Search for the cell housing the specified text and yield its (x, y) center coordinate. 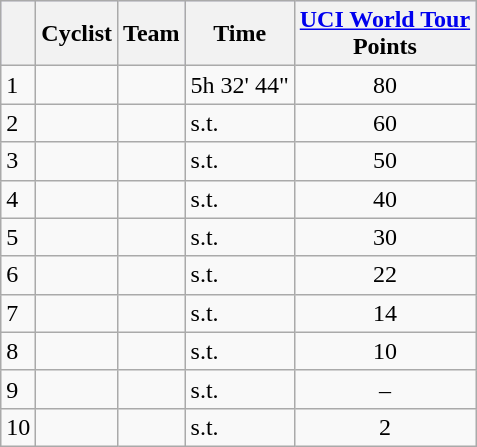
9 (18, 389)
5 (18, 237)
1 (18, 85)
4 (18, 199)
50 (384, 161)
UCI World TourPoints (384, 34)
40 (384, 199)
5h 32' 44" (240, 85)
Time (240, 34)
3 (18, 161)
7 (18, 313)
60 (384, 123)
– (384, 389)
8 (18, 351)
Team (152, 34)
14 (384, 313)
22 (384, 275)
30 (384, 237)
Cyclist (77, 34)
80 (384, 85)
6 (18, 275)
